Scan for the cell matching the given text and deliver its [X, Y] coordinate at center. 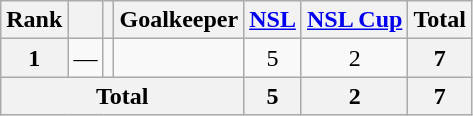
NSL Cup [354, 20]
Goalkeeper [179, 20]
NSL [273, 20]
— [86, 58]
1 [34, 58]
Rank [34, 20]
